Locate the cell with the specified text and output its [x, y] center coordinate. 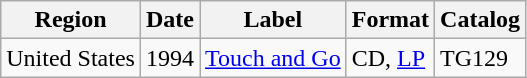
Format [390, 20]
United States [71, 58]
CD, LP [390, 58]
Region [71, 20]
TG129 [480, 58]
Catalog [480, 20]
1994 [170, 58]
Touch and Go [274, 58]
Label [274, 20]
Date [170, 20]
